Search for the cell housing the specified text and yield its [x, y] center coordinate. 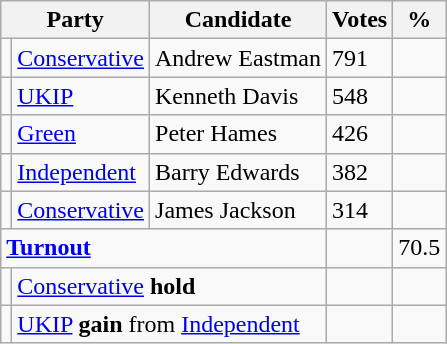
548 [360, 96]
Independent [81, 172]
James Jackson [238, 210]
426 [360, 134]
Votes [360, 20]
791 [360, 58]
Green [81, 134]
Barry Edwards [238, 172]
% [420, 20]
Kenneth Davis [238, 96]
Candidate [238, 20]
Turnout [164, 248]
Peter Hames [238, 134]
UKIP gain from Independent [170, 324]
Party [76, 20]
Andrew Eastman [238, 58]
UKIP [81, 96]
Conservative hold [170, 286]
70.5 [420, 248]
382 [360, 172]
314 [360, 210]
